Search for the cell housing the specified text and yield its (X, Y) center coordinate. 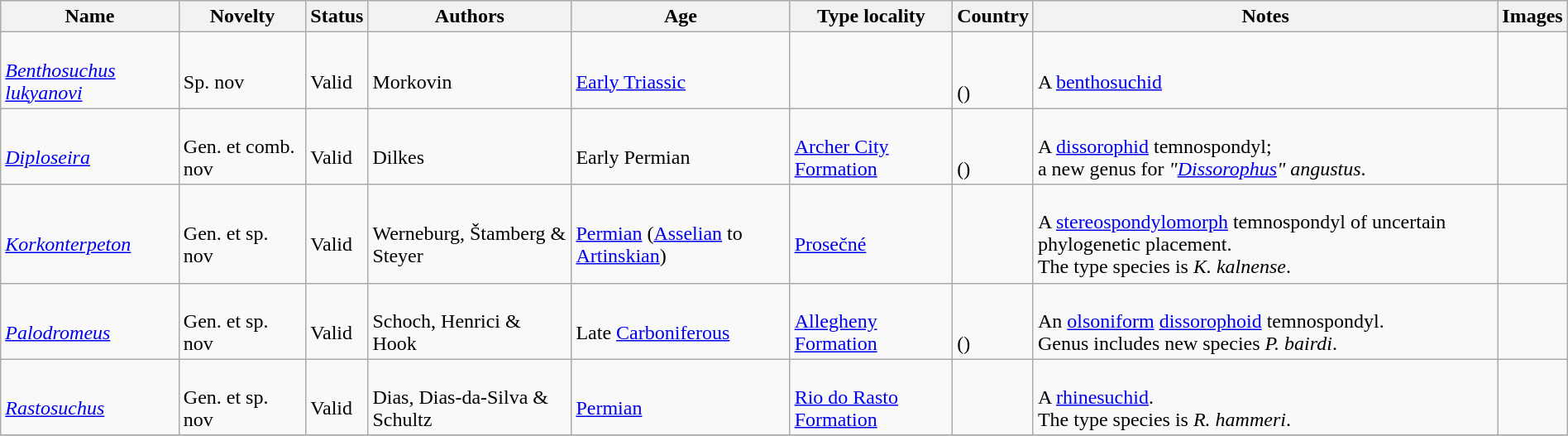
Palodromeus (90, 321)
Archer City Formation (872, 146)
Country (993, 17)
Notes (1265, 17)
Dilkes (470, 146)
An olsoniform dissorophoid temnospondyl. Genus includes new species P. bairdi. (1265, 321)
Korkonterpeton (90, 233)
Rio do Rasto Formation (872, 397)
Images (1532, 17)
A rhinesuchid.The type species is R. hammeri. (1265, 397)
Dias, Dias-da-Silva & Schultz (470, 397)
Morkovin (470, 70)
Werneburg, Štamberg & Steyer (470, 233)
Authors (470, 17)
Diploseira (90, 146)
Gen. et comb. nov (241, 146)
Age (681, 17)
A stereospondylomorph temnospondyl of uncertain phylogenetic placement. The type species is K. kalnense. (1265, 233)
Permian (681, 397)
A dissorophid temnospondyl; a new genus for "Dissorophus" angustus. (1265, 146)
Benthosuchus lukyanovi (90, 70)
Early Permian (681, 146)
Name (90, 17)
Sp. nov (241, 70)
A benthosuchid (1265, 70)
Novelty (241, 17)
Status (337, 17)
Permian (Asselian to Artinskian) (681, 233)
Type locality (872, 17)
Early Triassic (681, 70)
Prosečné (872, 233)
Late Carboniferous (681, 321)
Allegheny Formation (872, 321)
Rastosuchus (90, 397)
Schoch, Henrici & Hook (470, 321)
